Return [x, y] of the center of cell containing provided text 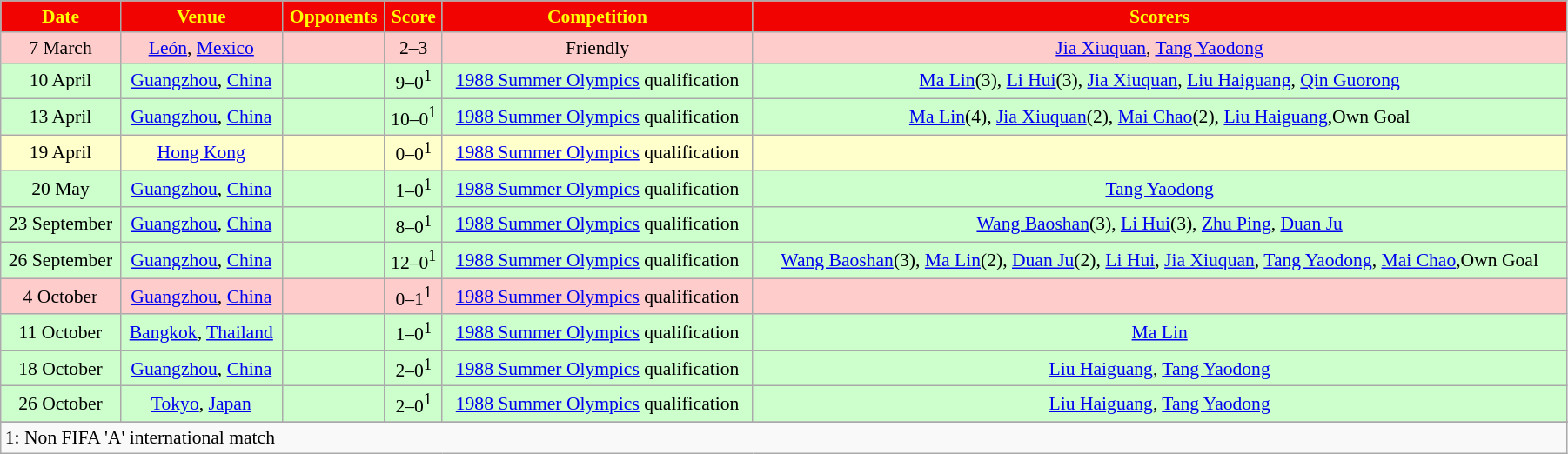
7 March [61, 48]
2–3 [413, 48]
13 April [61, 117]
Wang Baoshan(3), Ma Lin(2), Duan Ju(2), Li Hui, Jia Xiuquan, Tang Yaodong, Mai Chao,Own Goal [1160, 261]
20 May [61, 188]
1: Non FIFA 'A' international match [784, 438]
Hong Kong [201, 153]
Tokyo, Japan [201, 404]
Opponents [333, 17]
10–01 [413, 117]
Wang Baoshan(3), Li Hui(3), Zhu Ping, Duan Ju [1160, 224]
Ma Lin(3), Li Hui(3), Jia Xiuquan, Liu Haiguang, Qin Guorong [1160, 80]
19 April [61, 153]
Scorers [1160, 17]
Ma Lin [1160, 332]
11 October [61, 332]
12–01 [413, 261]
18 October [61, 369]
4 October [61, 296]
9–01 [413, 80]
10 April [61, 80]
26 October [61, 404]
Score [413, 17]
Tang Yaodong [1160, 188]
26 September [61, 261]
Bangkok, Thailand [201, 332]
León, Mexico [201, 48]
Ma Lin(4), Jia Xiuquan(2), Mai Chao(2), Liu Haiguang,Own Goal [1160, 117]
0–01 [413, 153]
Venue [201, 17]
Jia Xiuquan, Tang Yaodong [1160, 48]
8–01 [413, 224]
23 September [61, 224]
Competition [597, 17]
0–11 [413, 296]
Friendly [597, 48]
Date [61, 17]
